Detect which cell encompasses the target text, then output its (X, Y) center coordinate. 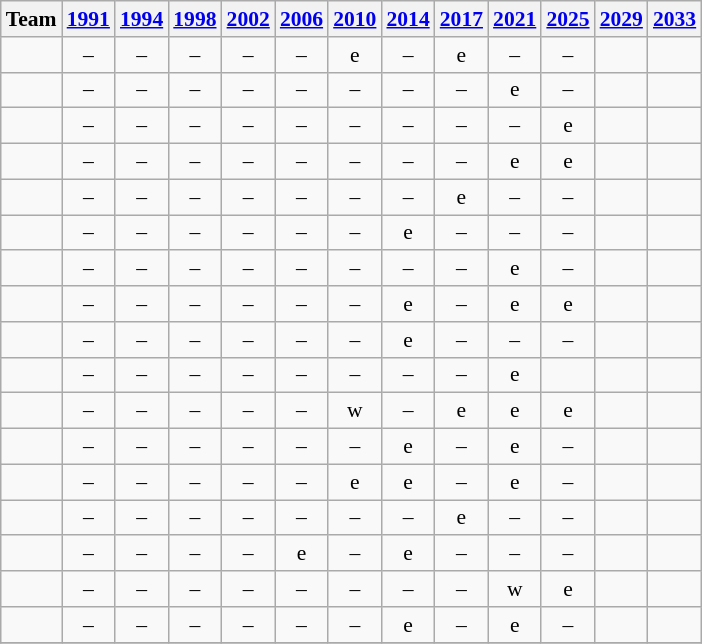
2010 (354, 19)
2021 (514, 19)
1998 (194, 19)
2014 (408, 19)
2006 (302, 19)
1994 (142, 19)
2002 (248, 19)
2029 (622, 19)
2033 (674, 19)
Team (32, 19)
1991 (88, 19)
2025 (568, 19)
2017 (462, 19)
